Capture the cell that displays the provided text and extract its [X, Y] central coordinate. 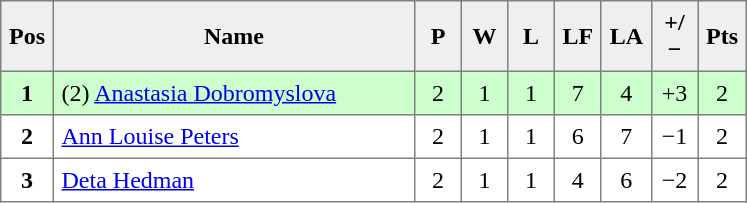
+3 [674, 93]
3 [27, 180]
−1 [674, 137]
LA [626, 36]
Name [234, 36]
Pos [27, 36]
P [438, 36]
W [484, 36]
Pts [722, 36]
L [531, 36]
Ann Louise Peters [234, 137]
LF [578, 36]
+/− [674, 36]
Deta Hedman [234, 180]
(2) Anastasia Dobromyslova [234, 93]
−2 [674, 180]
